Search for the cell housing the specified text and yield its (x, y) center coordinate. 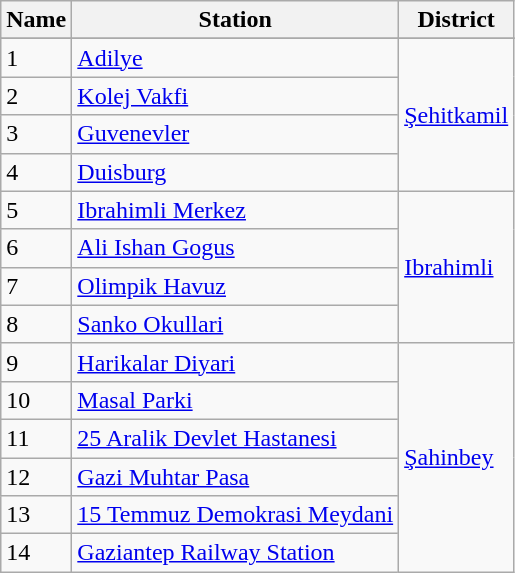
1 (36, 58)
6 (36, 248)
Guvenevler (236, 134)
Şahinbey (456, 457)
Kolej Vakfi (236, 96)
Ibrahimli Merkez (236, 210)
Name (36, 20)
11 (36, 438)
Masal Parki (236, 400)
Station (236, 20)
Gaziantep Railway Station (236, 553)
Ali Ishan Gogus (236, 248)
7 (36, 286)
25 Aralik Devlet Hastanesi (236, 438)
Olimpik Havuz (236, 286)
Sanko Okullari (236, 324)
4 (36, 172)
5 (36, 210)
Harikalar Diyari (236, 362)
10 (36, 400)
Ibrahimli (456, 267)
3 (36, 134)
13 (36, 515)
Gazi Muhtar Pasa (236, 477)
9 (36, 362)
14 (36, 553)
Şehitkamil (456, 115)
8 (36, 324)
Adilye (236, 58)
2 (36, 96)
15 Temmuz Demokrasi Meydani (236, 515)
Duisburg (236, 172)
District (456, 20)
12 (36, 477)
